Identify which cell holds the provided text, then report its (X, Y) central coordinate. 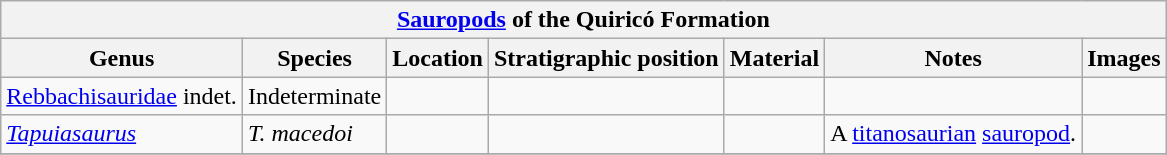
Notes (954, 58)
Sauropods of the Quiricó Formation (584, 20)
A titanosaurian sauropod. (954, 134)
Location (438, 58)
Tapuiasaurus (122, 134)
Genus (122, 58)
Stratigraphic position (606, 58)
T. macedoi (314, 134)
Material (774, 58)
Indeterminate (314, 96)
Rebbachisauridae indet. (122, 96)
Species (314, 58)
Images (1124, 58)
